Extract the [x, y] coordinate from the center of the cell holding the provided text.  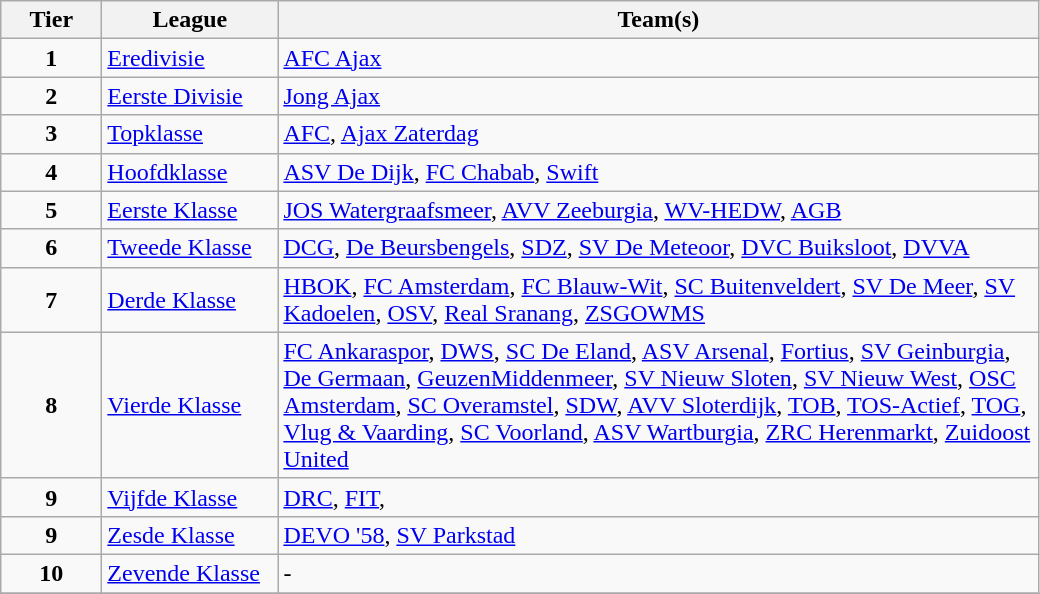
JOS Watergraafsmeer, AVV Zeeburgia, WV-HEDW, AGB [658, 210]
ASV De Dijk, FC Chabab, Swift [658, 172]
8 [52, 405]
AFC, Ajax Zaterdag [658, 134]
- [658, 573]
Zevende Klasse [190, 573]
DRC, FIT, [658, 497]
DCG, De Beursbengels, SDZ, SV De Meteoor, DVC Buiksloot, DVVA [658, 248]
Tweede Klasse [190, 248]
6 [52, 248]
Jong Ajax [658, 96]
AFC Ajax [658, 58]
Tier [52, 20]
3 [52, 134]
Hoofdklasse [190, 172]
Zesde Klasse [190, 535]
4 [52, 172]
Eerste Klasse [190, 210]
Team(s) [658, 20]
2 [52, 96]
HBOK, FC Amsterdam, FC Blauw-Wit, SC Buitenveldert, SV De Meer, SV Kadoelen, OSV, Real Sranang, ZSGOWMS [658, 300]
1 [52, 58]
DEVO '58, SV Parkstad [658, 535]
Derde Klasse [190, 300]
7 [52, 300]
Eredivisie [190, 58]
Eerste Divisie [190, 96]
5 [52, 210]
Vijfde Klasse [190, 497]
10 [52, 573]
Topklasse [190, 134]
League [190, 20]
Vierde Klasse [190, 405]
